Determine the (x, y) coordinate at the center of the cell enclosing the given text.  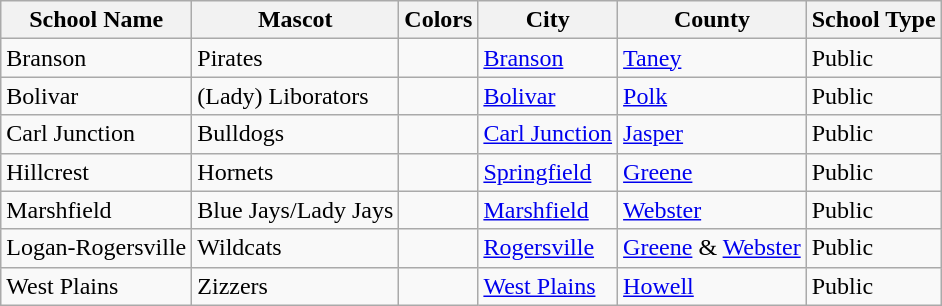
Zizzers (296, 286)
Polk (712, 96)
Taney (712, 58)
Rogersville (548, 248)
Howell (712, 286)
Greene & Webster (712, 248)
Blue Jays/Lady Jays (296, 210)
Hornets (296, 172)
Colors (438, 20)
Mascot (296, 20)
Pirates (296, 58)
Logan-Rogersville (96, 248)
Jasper (712, 134)
Greene (712, 172)
Springfield (548, 172)
Hillcrest (96, 172)
(Lady) Liborators (296, 96)
County (712, 20)
School Name (96, 20)
Wildcats (296, 248)
Webster (712, 210)
School Type (874, 20)
Bulldogs (296, 134)
City (548, 20)
